Return the (X, Y) coordinate for the center point of the cell that contains the specified text.  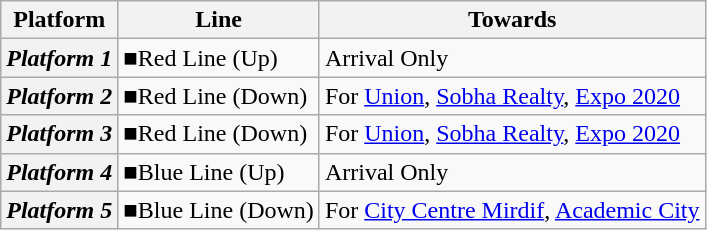
■Blue Line (Down) (219, 210)
Platform 3 (60, 134)
Platform 4 (60, 172)
Line (219, 20)
Platform (60, 20)
Platform 2 (60, 96)
■Blue Line (Up) (219, 172)
For City Centre Mirdif, Academic City (512, 210)
Towards (512, 20)
Platform 1 (60, 58)
■Red Line (Up) (219, 58)
Platform 5 (60, 210)
